Return the [X, Y] coordinate for the center point of the cell that contains the specified text.  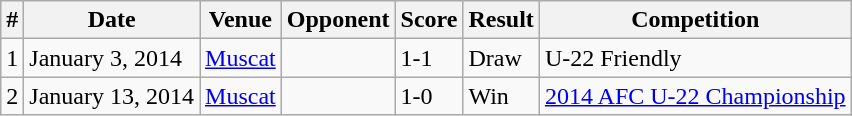
U-22 Friendly [695, 58]
Competition [695, 20]
Win [501, 96]
Venue [241, 20]
Date [112, 20]
January 3, 2014 [112, 58]
2014 AFC U-22 Championship [695, 96]
Opponent [338, 20]
# [12, 20]
Result [501, 20]
1-0 [429, 96]
1 [12, 58]
Draw [501, 58]
Score [429, 20]
2 [12, 96]
January 13, 2014 [112, 96]
1-1 [429, 58]
